Determine the [x, y] coordinate at the center of the cell enclosing the given text.  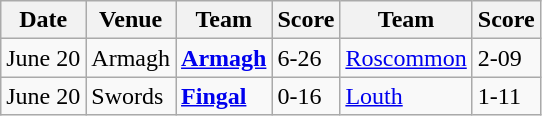
6-26 [306, 58]
Roscommon [406, 58]
Venue [131, 20]
Fingal [224, 96]
Swords [131, 96]
2-09 [506, 58]
0-16 [306, 96]
1-11 [506, 96]
Louth [406, 96]
Date [44, 20]
